For the text-containing cell, return its midpoint in [X, Y] coordinate format. 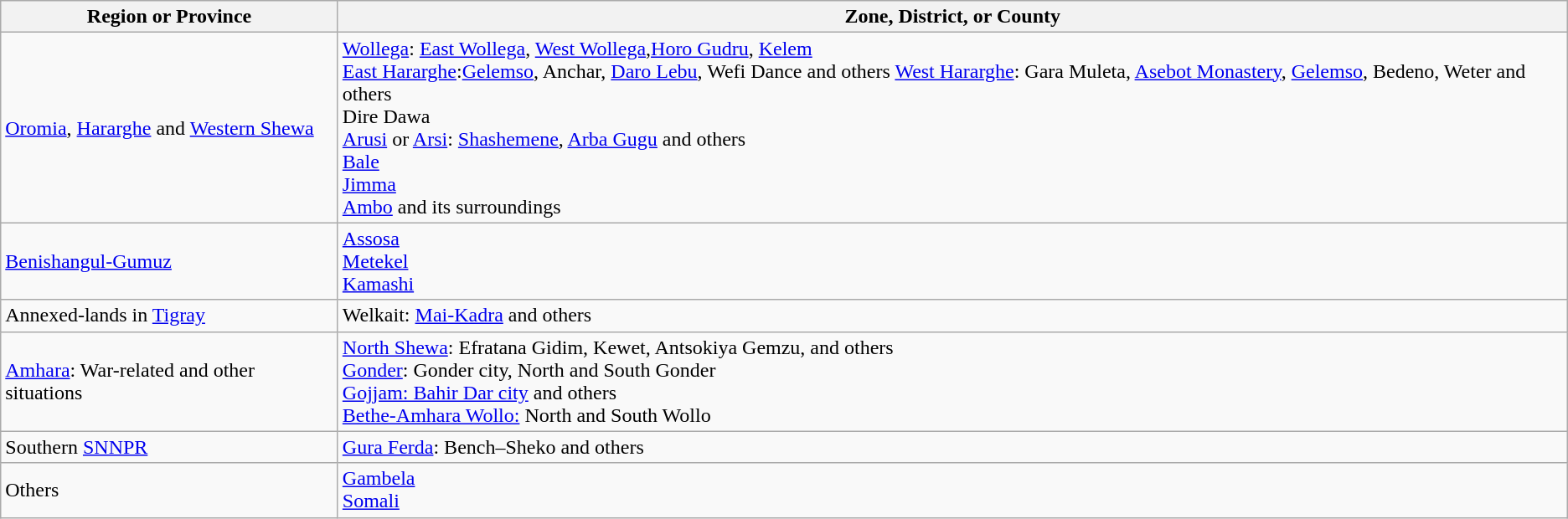
Gura Ferda: Bench–Sheko and others [952, 447]
GambelaSomali [952, 491]
AssosaMetekelKamashi [952, 261]
Others [169, 491]
Zone, District, or County [952, 17]
Annexed-lands in Tigray [169, 316]
Welkait: Mai-Kadra and others [952, 316]
Southern SNNPR [169, 447]
Benishangul-Gumuz [169, 261]
Region or Province [169, 17]
Amhara: War-related and other situations [169, 382]
Oromia, Hararghe and Western Shewa [169, 127]
